Pinpoint the cell where the given text exists, returning its [X, Y] midpoint coordinate. 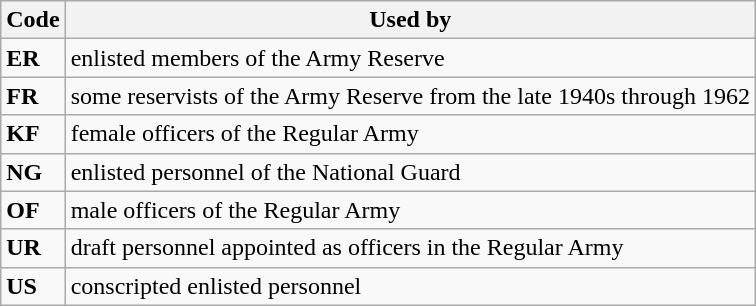
KF [33, 134]
NG [33, 172]
Code [33, 20]
female officers of the Regular Army [410, 134]
UR [33, 248]
ER [33, 58]
OF [33, 210]
draft personnel appointed as officers in the Regular Army [410, 248]
Used by [410, 20]
conscripted enlisted personnel [410, 286]
enlisted members of the Army Reserve [410, 58]
male officers of the Regular Army [410, 210]
enlisted personnel of the National Guard [410, 172]
US [33, 286]
some reservists of the Army Reserve from the late 1940s through 1962 [410, 96]
FR [33, 96]
